Output the (X, Y) coordinate of the center of the cell containing the given text.  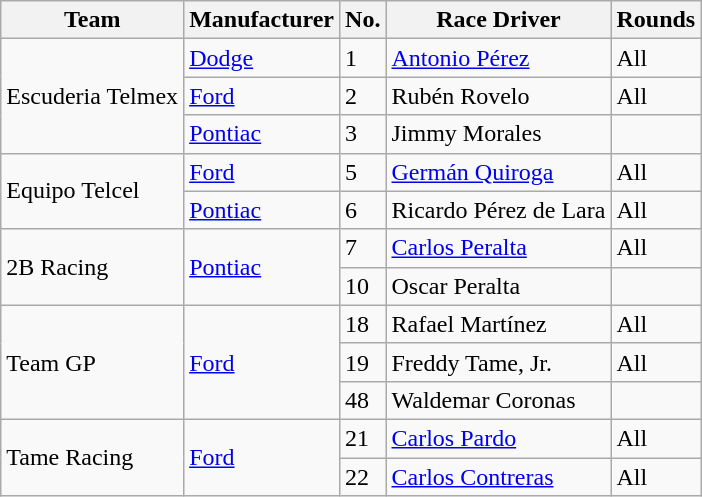
Escuderia Telmex (92, 96)
Carlos Peralta (498, 248)
Race Driver (498, 20)
Carlos Pardo (498, 438)
19 (363, 362)
2B Racing (92, 267)
Ricardo Pérez de Lara (498, 210)
7 (363, 248)
Rafael Martínez (498, 324)
Team GP (92, 362)
Carlos Contreras (498, 477)
48 (363, 400)
18 (363, 324)
22 (363, 477)
Tame Racing (92, 457)
6 (363, 210)
Jimmy Morales (498, 134)
3 (363, 134)
Waldemar Coronas (498, 400)
Antonio Pérez (498, 58)
Freddy Tame, Jr. (498, 362)
10 (363, 286)
Germán Quiroga (498, 172)
Oscar Peralta (498, 286)
Equipo Telcel (92, 191)
1 (363, 58)
5 (363, 172)
Rubén Rovelo (498, 96)
Dodge (262, 58)
21 (363, 438)
Manufacturer (262, 20)
2 (363, 96)
No. (363, 20)
Team (92, 20)
Rounds (656, 20)
